Extract the [X, Y] coordinate from the center of the cell holding the provided text.  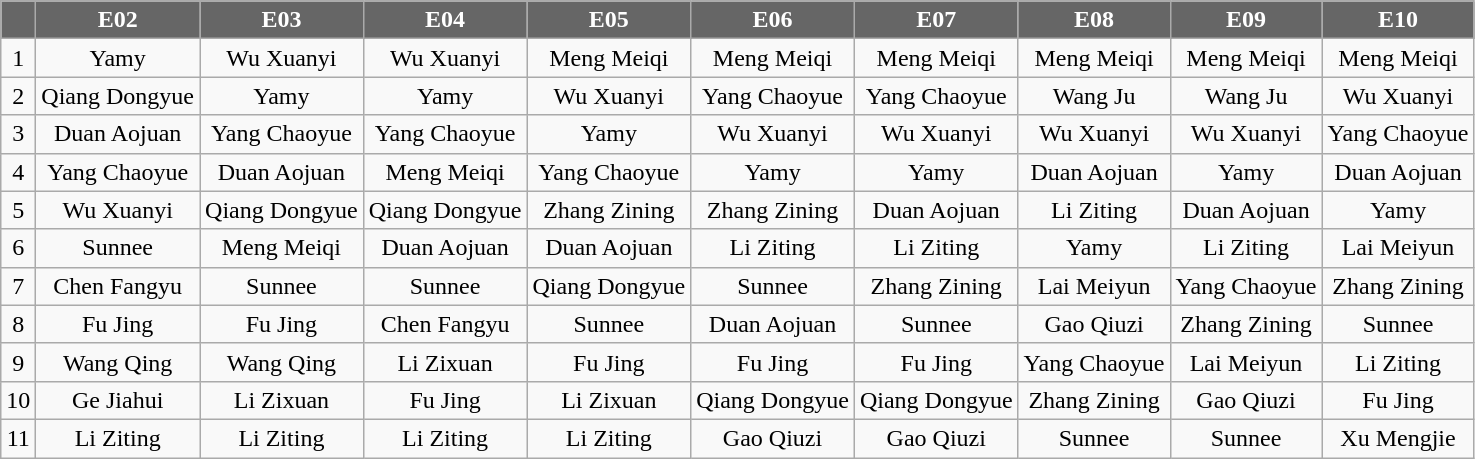
6 [18, 248]
Xu Mengjie [1398, 438]
7 [18, 286]
Ge Jiahui [118, 400]
5 [18, 210]
E10 [1398, 20]
11 [18, 438]
E05 [609, 20]
9 [18, 362]
E03 [282, 20]
E06 [773, 20]
E07 [936, 20]
E09 [1246, 20]
10 [18, 400]
3 [18, 134]
1 [18, 58]
4 [18, 172]
E02 [118, 20]
E08 [1094, 20]
E04 [445, 20]
2 [18, 96]
8 [18, 324]
